Find where the given text appears and provide that cell's center as (x, y) coordinate. 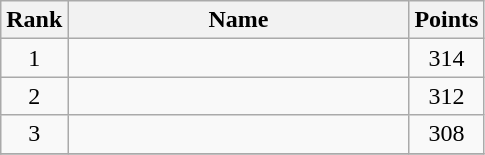
312 (446, 96)
3 (34, 134)
1 (34, 58)
314 (446, 58)
Rank (34, 20)
308 (446, 134)
Points (446, 20)
2 (34, 96)
Name (238, 20)
